Detect which cell encompasses the target text, then output its [x, y] center coordinate. 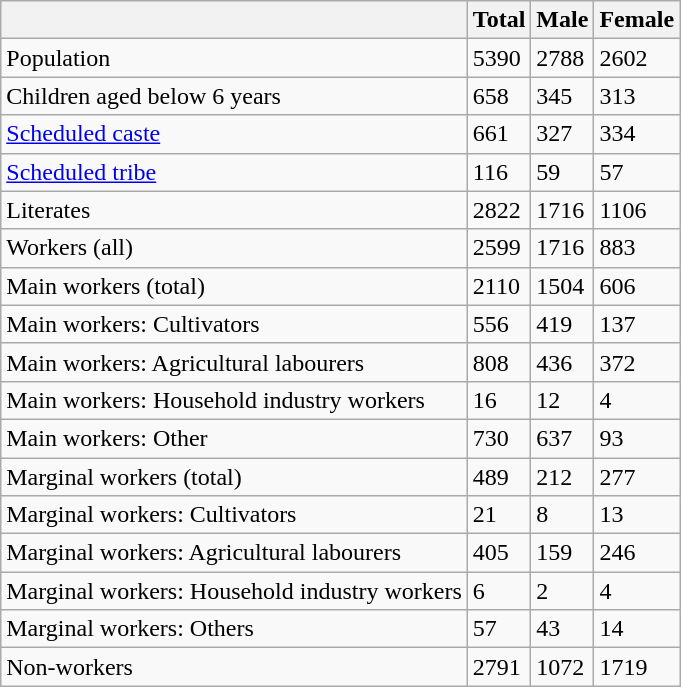
661 [499, 134]
8 [562, 515]
Scheduled tribe [234, 172]
436 [562, 362]
Literates [234, 210]
2788 [562, 58]
2822 [499, 210]
345 [562, 96]
1072 [562, 667]
808 [499, 362]
93 [637, 438]
Marginal workers: Household industry workers [234, 591]
Main workers: Other [234, 438]
Female [637, 20]
Workers (all) [234, 248]
Population [234, 58]
116 [499, 172]
Main workers: Cultivators [234, 324]
21 [499, 515]
43 [562, 629]
637 [562, 438]
Main workers (total) [234, 286]
419 [562, 324]
Main workers: Household industry workers [234, 400]
1106 [637, 210]
1719 [637, 667]
606 [637, 286]
Marginal workers (total) [234, 477]
Marginal workers: Agricultural labourers [234, 553]
277 [637, 477]
14 [637, 629]
730 [499, 438]
2602 [637, 58]
159 [562, 553]
334 [637, 134]
59 [562, 172]
327 [562, 134]
212 [562, 477]
Marginal workers: Others [234, 629]
5390 [499, 58]
Main workers: Agricultural labourers [234, 362]
137 [637, 324]
658 [499, 96]
2110 [499, 286]
6 [499, 591]
Scheduled caste [234, 134]
Total [499, 20]
12 [562, 400]
Children aged below 6 years [234, 96]
Marginal workers: Cultivators [234, 515]
1504 [562, 286]
372 [637, 362]
13 [637, 515]
2791 [499, 667]
16 [499, 400]
489 [499, 477]
Male [562, 20]
246 [637, 553]
2 [562, 591]
556 [499, 324]
883 [637, 248]
313 [637, 96]
405 [499, 553]
Non-workers [234, 667]
2599 [499, 248]
